Scan for the cell matching the given text and deliver its (X, Y) coordinate at center. 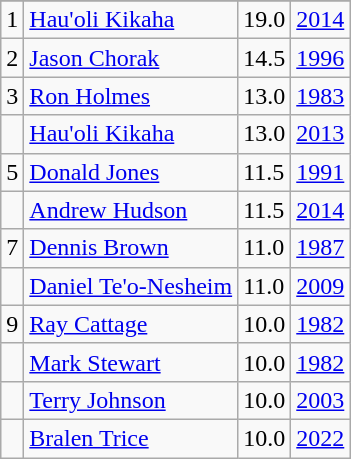
3 (12, 96)
Daniel Te'o-Nesheim (131, 286)
Ray Cattage (131, 324)
1983 (320, 96)
2009 (320, 286)
Andrew Hudson (131, 210)
2003 (320, 400)
1987 (320, 248)
14.5 (264, 58)
1 (12, 20)
2 (12, 58)
9 (12, 324)
Jason Chorak (131, 58)
Ron Holmes (131, 96)
1991 (320, 172)
19.0 (264, 20)
Dennis Brown (131, 248)
Terry Johnson (131, 400)
Mark Stewart (131, 362)
Bralen Trice (131, 438)
2022 (320, 438)
5 (12, 172)
1996 (320, 58)
7 (12, 248)
Donald Jones (131, 172)
2013 (320, 134)
